Detect which cell encompasses the target text, then output its [x, y] center coordinate. 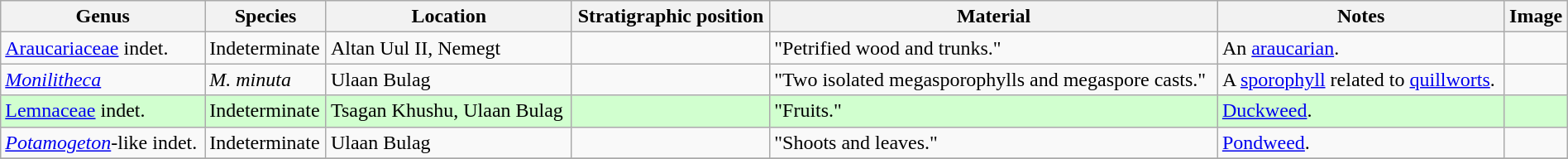
"Two isolated megasporophylls and megaspore casts." [994, 79]
"Shoots and leaves." [994, 142]
Duckweed. [1361, 111]
Tsagan Khushu, Ulaan Bulag [448, 111]
A sporophyll related to quillworts. [1361, 79]
M. minuta [266, 79]
Image [1536, 17]
"Petrified wood and trunks." [994, 48]
"Fruits." [994, 111]
Species [266, 17]
Material [994, 17]
Monilitheca [103, 79]
Altan Uul II, Nemegt [448, 48]
Pondweed. [1361, 142]
Notes [1361, 17]
Stratigraphic position [671, 17]
Araucariaceae indet. [103, 48]
Lemnaceae indet. [103, 111]
Location [448, 17]
Potamogeton-like indet. [103, 142]
An araucarian. [1361, 48]
Genus [103, 17]
